Scan for the cell matching the given text and deliver its (x, y) coordinate at center. 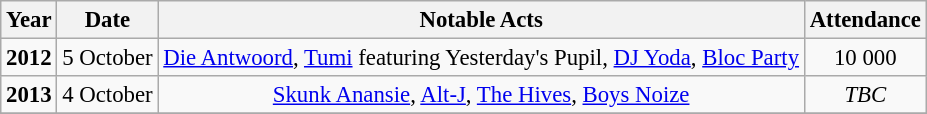
4 October (108, 95)
Attendance (865, 20)
Year (29, 20)
Date (108, 20)
Die Antwoord, Tumi featuring Yesterday's Pupil, DJ Yoda, Bloc Party (481, 58)
TBC (865, 95)
10 000 (865, 58)
Skunk Anansie, Alt-J, The Hives, Boys Noize (481, 95)
2013 (29, 95)
5 October (108, 58)
2012 (29, 58)
Notable Acts (481, 20)
